Scan for the cell matching the given text and deliver its [x, y] coordinate at center. 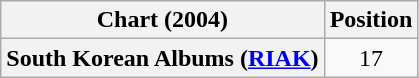
South Korean Albums (RIAK) [162, 58]
Position [371, 20]
Chart (2004) [162, 20]
17 [371, 58]
